Provide the [x, y] coordinate of the cell's center where the given text is located.  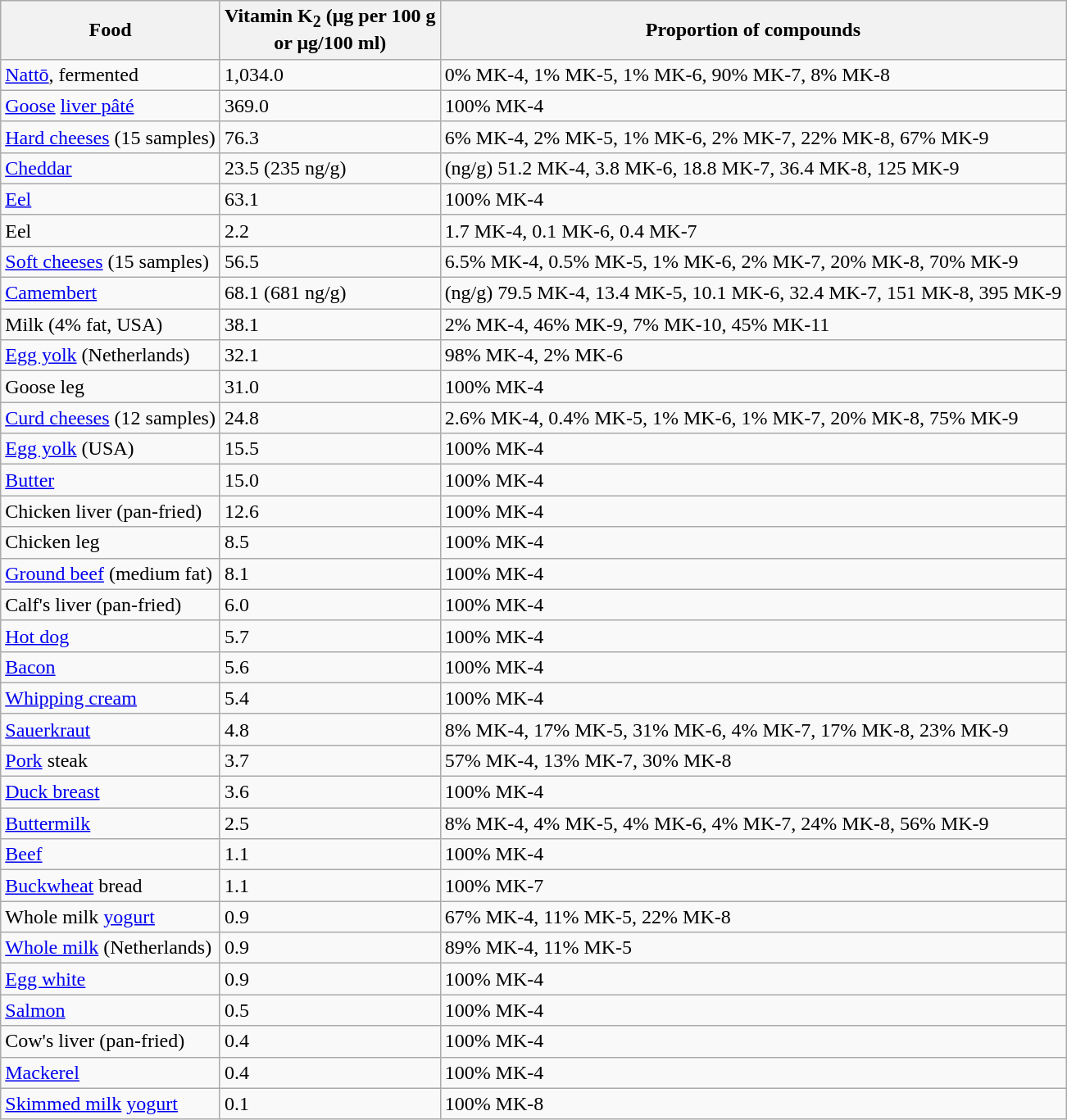
Vitamin K2 (μg per 100 g or μg/100 ml) [329, 29]
Calf's liver (pan-fried) [111, 605]
Chicken leg [111, 542]
98% MK-4, 2% MK-6 [753, 356]
15.5 [329, 449]
5.4 [329, 698]
89% MK-4, 11% MK-5 [753, 948]
63.1 [329, 199]
369.0 [329, 106]
Goose liver pâté [111, 106]
Whole milk (Netherlands) [111, 948]
6.0 [329, 605]
3.7 [329, 760]
0.5 [329, 1010]
67% MK-4, 11% MK-5, 22% MK-8 [753, 917]
Whipping cream [111, 698]
2.6% MK-4, 0.4% MK-5, 1% MK-6, 1% MK-7, 20% MK-8, 75% MK-9 [753, 418]
32.1 [329, 356]
6% MK-4, 2% MK-5, 1% MK-6, 2% MK-7, 22% MK-8, 67% MK-9 [753, 137]
8.5 [329, 542]
38.1 [329, 324]
Buttermilk [111, 823]
Egg white [111, 979]
Camembert [111, 293]
Butter [111, 480]
Food [111, 29]
100% MK-7 [753, 886]
Hot dog [111, 636]
Cheddar [111, 168]
8.1 [329, 574]
Cow's liver (pan-fried) [111, 1041]
2.2 [329, 230]
Milk (4% fat, USA) [111, 324]
Sauerkraut [111, 729]
4.8 [329, 729]
24.8 [329, 418]
Mackerel [111, 1072]
3.6 [329, 792]
8% MK-4, 17% MK-5, 31% MK-6, 4% MK-7, 17% MK-8, 23% MK-9 [753, 729]
100% MK-8 [753, 1104]
23.5 (235 ng/g) [329, 168]
Chicken liver (pan-fried) [111, 511]
Beef [111, 855]
Duck breast [111, 792]
1.7 MK-4, 0.1 MK-6, 0.4 MK-7 [753, 230]
56.5 [329, 261]
Egg yolk (Netherlands) [111, 356]
0% MK-4, 1% MK-5, 1% MK-6, 90% MK-7, 8% MK-8 [753, 75]
Buckwheat bread [111, 886]
2.5 [329, 823]
(ng/g) 51.2 MK-4, 3.8 MK-6, 18.8 MK-7, 36.4 MK-8, 125 MK-9 [753, 168]
Nattō, fermented [111, 75]
Whole milk yogurt [111, 917]
Ground beef (medium fat) [111, 574]
8% MK-4, 4% MK-5, 4% MK-6, 4% MK-7, 24% MK-8, 56% MK-9 [753, 823]
Hard cheeses (15 samples) [111, 137]
Bacon [111, 667]
Skimmed milk yogurt [111, 1104]
(ng/g) 79.5 MK-4, 13.4 MK-5, 10.1 MK-6, 32.4 MK-7, 151 MK-8, 395 MK-9 [753, 293]
0.1 [329, 1104]
5.7 [329, 636]
Curd cheeses (12 samples) [111, 418]
68.1 (681 ng/g) [329, 293]
Proportion of compounds [753, 29]
Soft cheeses (15 samples) [111, 261]
15.0 [329, 480]
2% MK-4, 46% MK-9, 7% MK-10, 45% MK-11 [753, 324]
Salmon [111, 1010]
31.0 [329, 387]
12.6 [329, 511]
57% MK-4, 13% MK-7, 30% MK-8 [753, 760]
Pork steak [111, 760]
Egg yolk (USA) [111, 449]
5.6 [329, 667]
76.3 [329, 137]
Goose leg [111, 387]
1,034.0 [329, 75]
6.5% MK-4, 0.5% MK-5, 1% MK-6, 2% MK-7, 20% MK-8, 70% MK-9 [753, 261]
